Locate the cell with the specified text and output its [X, Y] center coordinate. 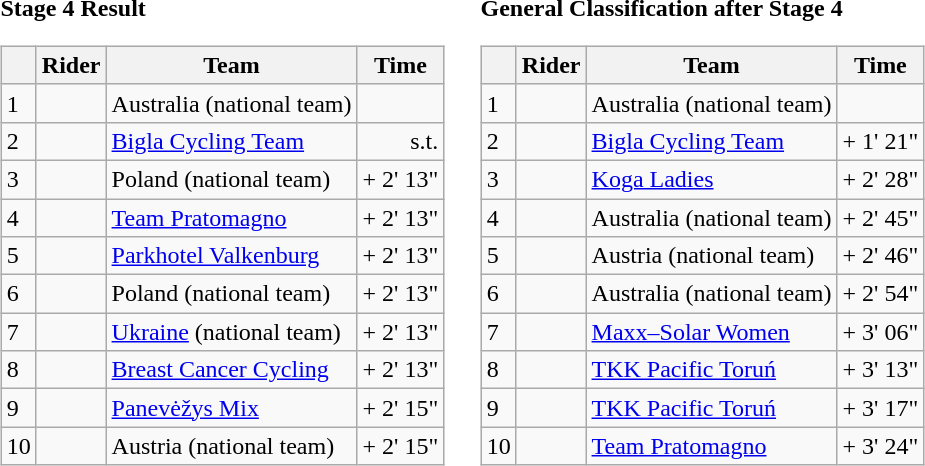
+ 3' 24" [880, 446]
+ 2' 45" [880, 217]
Panevėžys Mix [232, 408]
+ 2' 28" [880, 179]
+ 1' 21" [880, 141]
Koga Ladies [712, 179]
+ 3' 17" [880, 408]
+ 2' 54" [880, 294]
+ 2' 46" [880, 256]
+ 3' 13" [880, 370]
s.t. [400, 141]
Breast Cancer Cycling [232, 370]
Maxx–Solar Women [712, 332]
Ukraine (national team) [232, 332]
Parkhotel Valkenburg [232, 256]
+ 3' 06" [880, 332]
